Scan for the cell matching the given text and deliver its (x, y) coordinate at center. 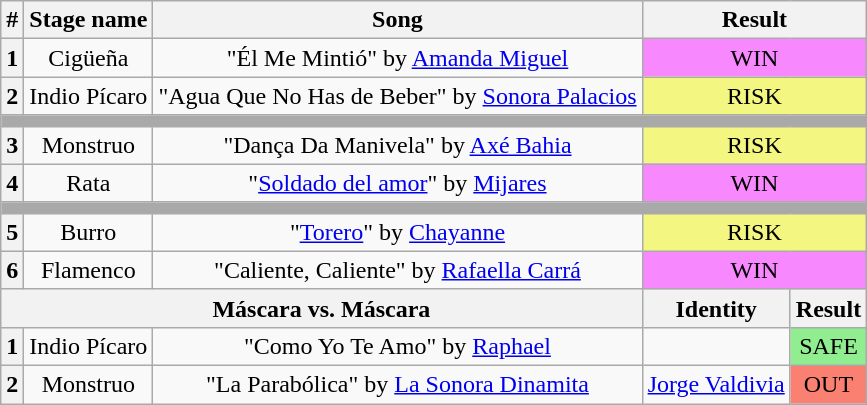
Burro (88, 232)
"Torero" by Chayanne (398, 232)
Stage name (88, 20)
Jorge Valdivia (716, 384)
Cigüeña (88, 58)
Máscara vs. Máscara (322, 308)
6 (12, 270)
3 (12, 145)
Rata (88, 183)
"Soldado del amor" by Mijares (398, 183)
"Caliente, Caliente" by Rafaella Carrá (398, 270)
SAFE (828, 346)
Flamenco (88, 270)
"Él Me Mintió" by Amanda Miguel (398, 58)
5 (12, 232)
4 (12, 183)
"Agua Que No Has de Beber" by Sonora Palacios (398, 96)
# (12, 20)
"Como Yo Te Amo" by Raphael (398, 346)
Song (398, 20)
"Dança Da Manivela" by Axé Bahia (398, 145)
Identity (716, 308)
"La Parabólica" by La Sonora Dinamita (398, 384)
OUT (828, 384)
